Output the (X, Y) coordinate of the center of the cell containing the given text.  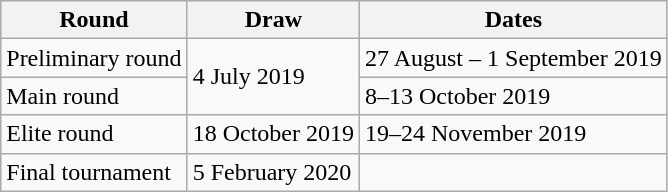
Preliminary round (94, 58)
Draw (273, 20)
4 July 2019 (273, 77)
Main round (94, 96)
Dates (513, 20)
18 October 2019 (273, 134)
19–24 November 2019 (513, 134)
Elite round (94, 134)
8–13 October 2019 (513, 96)
Round (94, 20)
Final tournament (94, 172)
5 February 2020 (273, 172)
27 August – 1 September 2019 (513, 58)
